Determine the [x, y] coordinate at the center of the cell enclosing the given text.  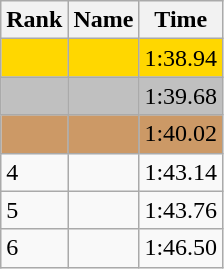
1:46.50 [181, 248]
Time [181, 20]
1:39.68 [181, 96]
4 [34, 172]
1:40.02 [181, 134]
Rank [34, 20]
Name [104, 20]
6 [34, 248]
1:43.14 [181, 172]
1:38.94 [181, 58]
5 [34, 210]
1:43.76 [181, 210]
